Pinpoint the cell where the given text exists, returning its [x, y] midpoint coordinate. 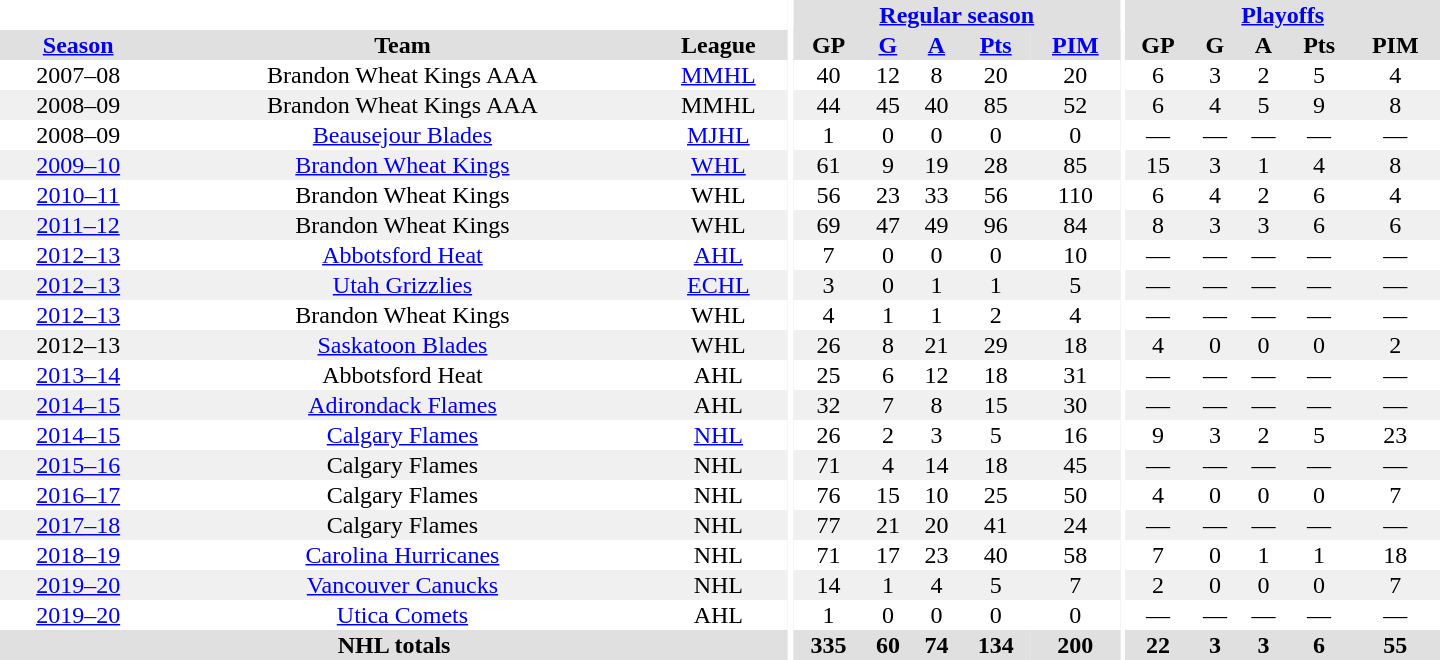
2009–10 [78, 165]
League [719, 45]
49 [936, 225]
16 [1076, 435]
44 [829, 105]
Vancouver Canucks [402, 585]
Team [402, 45]
Regular season [957, 15]
ECHL [719, 285]
58 [1076, 555]
2011–12 [78, 225]
55 [1396, 645]
22 [1158, 645]
33 [936, 195]
77 [829, 525]
NHL totals [394, 645]
Carolina Hurricanes [402, 555]
24 [1076, 525]
Season [78, 45]
335 [829, 645]
Utah Grizzlies [402, 285]
Beausejour Blades [402, 135]
29 [996, 345]
52 [1076, 105]
17 [888, 555]
2013–14 [78, 375]
84 [1076, 225]
Utica Comets [402, 615]
60 [888, 645]
2007–08 [78, 75]
2018–19 [78, 555]
32 [829, 405]
74 [936, 645]
30 [1076, 405]
110 [1076, 195]
31 [1076, 375]
134 [996, 645]
2015–16 [78, 465]
50 [1076, 495]
Adirondack Flames [402, 405]
Saskatoon Blades [402, 345]
28 [996, 165]
76 [829, 495]
2016–17 [78, 495]
19 [936, 165]
69 [829, 225]
41 [996, 525]
96 [996, 225]
2010–11 [78, 195]
200 [1076, 645]
MJHL [719, 135]
Playoffs [1282, 15]
47 [888, 225]
2017–18 [78, 525]
61 [829, 165]
